Pinpoint the cell where the given text exists, returning its (X, Y) midpoint coordinate. 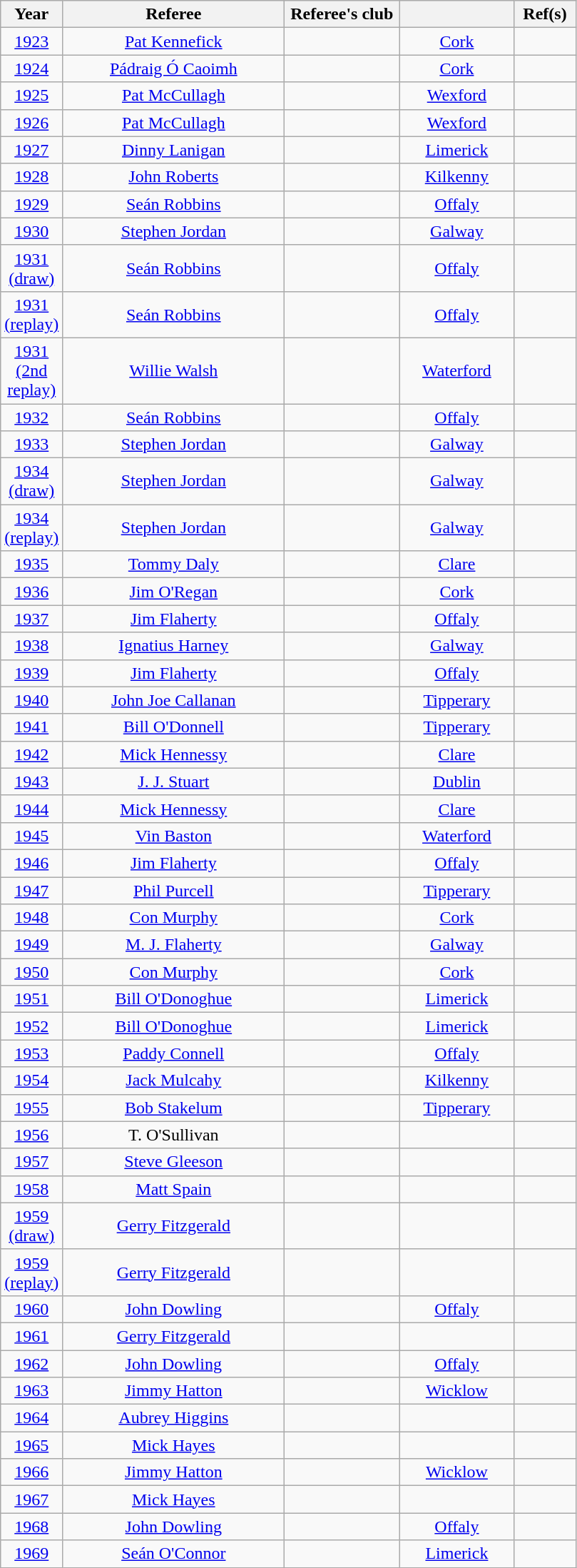
1947 (31, 890)
1932 (31, 418)
1929 (31, 204)
Vin Baston (174, 836)
Jim O'Regan (174, 592)
Pat Kennefick (174, 41)
1965 (31, 1445)
1946 (31, 863)
1968 (31, 1527)
Ref(s) (545, 14)
Jack Mulcahy (174, 1081)
Willie Walsh (174, 370)
1931 (replay) (31, 314)
Paddy Connell (174, 1053)
1969 (31, 1554)
1942 (31, 754)
1940 (31, 700)
Ignatius Harney (174, 646)
Dublin (456, 782)
1951 (31, 999)
1967 (31, 1499)
1958 (31, 1189)
1949 (31, 945)
1925 (31, 96)
1963 (31, 1391)
Referee (174, 14)
1955 (31, 1108)
1956 (31, 1135)
1952 (31, 1026)
Bill O'Donnell (174, 727)
Phil Purcell (174, 890)
1954 (31, 1081)
1931 (2nd replay) (31, 370)
1934 (replay) (31, 528)
1962 (31, 1364)
1930 (31, 231)
1931 (draw) (31, 268)
M. J. Flaherty (174, 945)
1939 (31, 673)
J. J. Stuart (174, 782)
1945 (31, 836)
1937 (31, 619)
1923 (31, 41)
Tommy Daly (174, 565)
1959 (replay) (31, 1272)
1957 (31, 1162)
Bob Stakelum (174, 1108)
1966 (31, 1472)
1928 (31, 177)
John Joe Callanan (174, 700)
1933 (31, 445)
1964 (31, 1418)
Seán O'Connor (174, 1554)
1935 (31, 565)
1953 (31, 1053)
Aubrey Higgins (174, 1418)
1934 (draw) (31, 481)
1938 (31, 646)
1948 (31, 918)
Dinny Lanigan (174, 150)
1936 (31, 592)
Pádraig Ó Caoimh (174, 69)
1941 (31, 727)
1944 (31, 809)
1924 (31, 69)
1943 (31, 782)
T. O'Sullivan (174, 1135)
1960 (31, 1309)
Matt Spain (174, 1189)
1950 (31, 972)
1927 (31, 150)
John Roberts (174, 177)
1959 (draw) (31, 1226)
Referee's club (342, 14)
1961 (31, 1336)
Year (31, 14)
Steve Gleeson (174, 1162)
1926 (31, 123)
